Provide the [X, Y] coordinate of the cell's center where the given text is located.  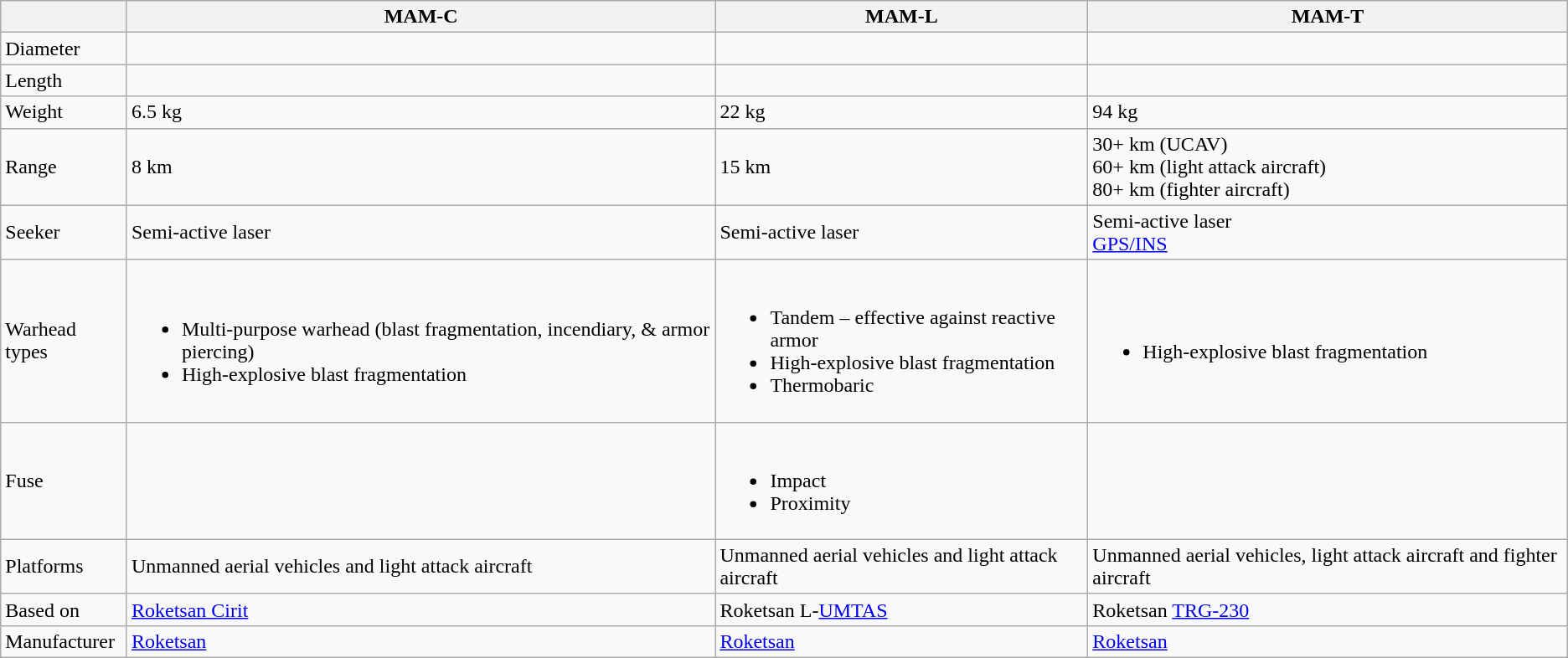
Platforms [64, 566]
Based on [64, 609]
Roketsan L-UMTAS [901, 609]
8 km [420, 167]
Seeker [64, 233]
30+ km (UCAV)60+ km (light attack aircraft)80+ km (fighter aircraft) [1328, 167]
Fuse [64, 481]
Diameter [64, 49]
MAM-T [1328, 17]
Weight [64, 112]
ImpactProximity [901, 481]
Semi-active laserGPS/INS [1328, 233]
Range [64, 167]
Warhead types [64, 341]
MAM-C [420, 17]
MAM-L [901, 17]
Length [64, 80]
Tandem – effective against reactive armorHigh-explosive blast fragmentationThermobaric [901, 341]
Roketsan TRG-230 [1328, 609]
94 kg [1328, 112]
Roketsan Cirit [420, 609]
High-explosive blast fragmentation [1328, 341]
15 km [901, 167]
Unmanned aerial vehicles, light attack aircraft and fighter aircraft [1328, 566]
Multi-purpose warhead (blast fragmentation, incendiary, & armor piercing)High-explosive blast fragmentation [420, 341]
22 kg [901, 112]
Manufacturer [64, 641]
6.5 kg [420, 112]
